Return (X, Y) of the center of cell containing provided text 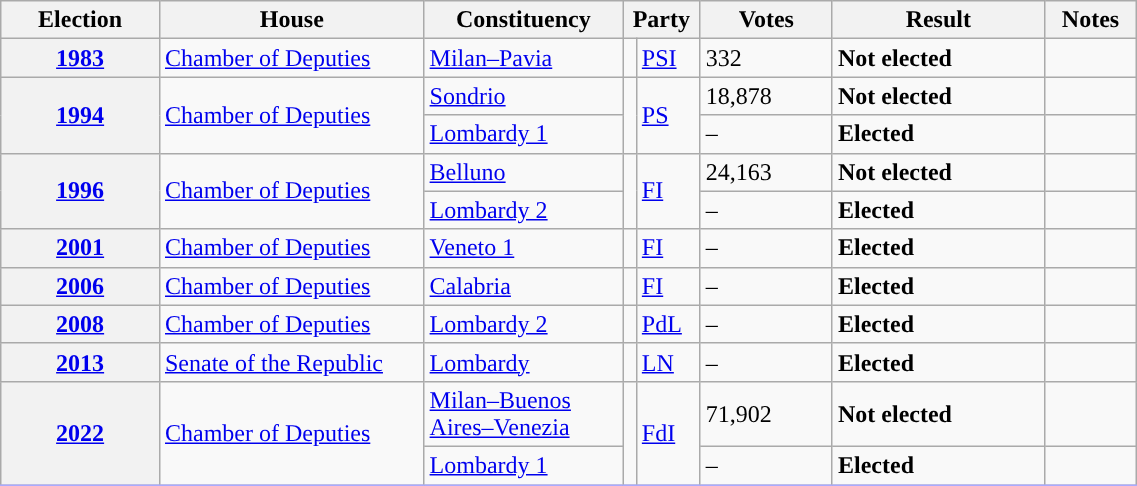
House (292, 20)
1996 (80, 191)
FdI (668, 432)
Lombardy (523, 362)
18,878 (766, 96)
2006 (80, 286)
PdL (668, 324)
Notes (1090, 20)
PS (668, 115)
332 (766, 58)
PSI (668, 58)
Constituency (523, 20)
Belluno (523, 172)
Calabria (523, 286)
24,163 (766, 172)
Milan–Buenos Aires–Venezia (523, 414)
Votes (766, 20)
Party (661, 20)
1983 (80, 58)
2013 (80, 362)
Result (938, 20)
Sondrio (523, 96)
2008 (80, 324)
71,902 (766, 414)
Milan–Pavia (523, 58)
1994 (80, 115)
Veneto 1 (523, 248)
2022 (80, 432)
LN (668, 362)
Election (80, 20)
Senate of the Republic (292, 362)
2001 (80, 248)
